For the text-containing cell, return its midpoint in (X, Y) coordinate format. 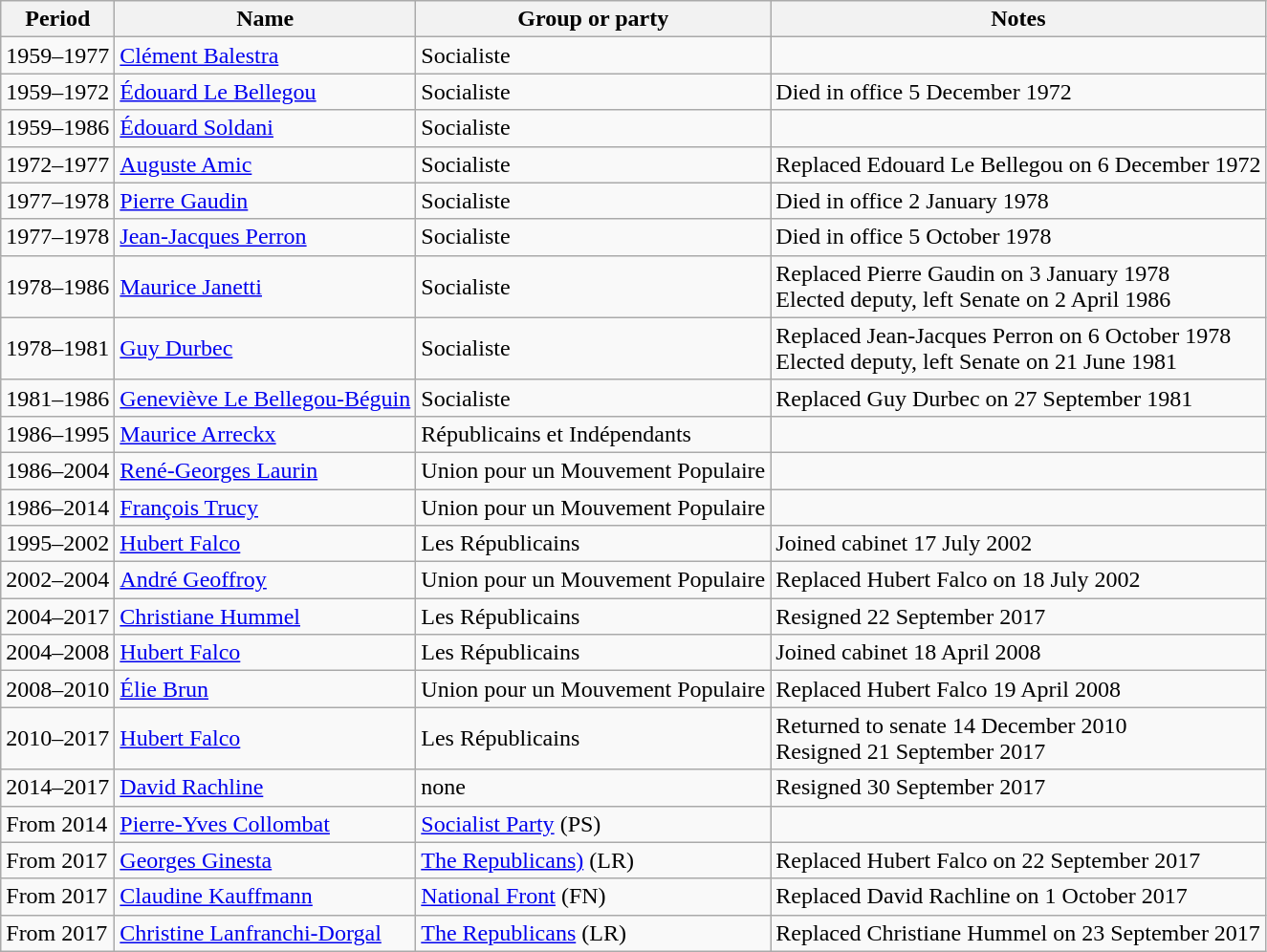
Maurice Arreckx (266, 434)
Replaced Edouard Le Bellegou on 6 December 1972 (1018, 164)
Replaced David Rachline on 1 October 2017 (1018, 897)
1959–1977 (57, 55)
Guy Durbec (266, 348)
Replaced Hubert Falco 19 April 2008 (1018, 689)
1959–1972 (57, 92)
Clément Balestra (266, 55)
Édouard Le Bellegou (266, 92)
Replaced Hubert Falco on 22 September 2017 (1018, 860)
Maurice Janetti (266, 287)
none (593, 788)
1978–1986 (57, 287)
Socialist Party (PS) (593, 824)
Replaced Guy Durbec on 27 September 1981 (1018, 398)
1986–2014 (57, 508)
Period (57, 19)
Joined cabinet 18 April 2008 (1018, 653)
2008–2010 (57, 689)
Replaced Hubert Falco on 18 July 2002 (1018, 580)
1995–2002 (57, 544)
1978–1981 (57, 348)
2004–2008 (57, 653)
Notes (1018, 19)
1959–1986 (57, 128)
The Republicans) (LR) (593, 860)
Georges Ginesta (266, 860)
Christine Lanfranchi-Dorgal (266, 933)
2010–2017 (57, 738)
Jean-Jacques Perron (266, 237)
2002–2004 (57, 580)
Édouard Soldani (266, 128)
Geneviève Le Bellegou-Béguin (266, 398)
2004–2017 (57, 617)
Returned to senate 14 December 2010Resigned 21 September 2017 (1018, 738)
François Trucy (266, 508)
1981–1986 (57, 398)
Died in office 2 January 1978 (1018, 201)
Died in office 5 December 1972 (1018, 92)
Died in office 5 October 1978 (1018, 237)
1972–1977 (57, 164)
André Geoffroy (266, 580)
David Rachline (266, 788)
National Front (FN) (593, 897)
René-Georges Laurin (266, 470)
From 2014 (57, 824)
Replaced Christiane Hummel on 23 September 2017 (1018, 933)
1986–2004 (57, 470)
Claudine Kauffmann (266, 897)
Resigned 22 September 2017 (1018, 617)
Replaced Jean-Jacques Perron on 6 October 1978Elected deputy, left Senate on 21 June 1981 (1018, 348)
Pierre Gaudin (266, 201)
Resigned 30 September 2017 (1018, 788)
Républicains et Indépendants (593, 434)
The Republicans (LR) (593, 933)
Group or party (593, 19)
Joined cabinet 17 July 2002 (1018, 544)
2014–2017 (57, 788)
Replaced Pierre Gaudin on 3 January 1978Elected deputy, left Senate on 2 April 1986 (1018, 287)
Pierre-Yves Collombat (266, 824)
Auguste Amic (266, 164)
1986–1995 (57, 434)
Élie Brun (266, 689)
Christiane Hummel (266, 617)
Name (266, 19)
